Detect which cell encompasses the target text, then output its (x, y) center coordinate. 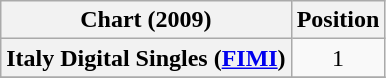
Position (338, 20)
Italy Digital Singles (FIMI) (146, 58)
1 (338, 58)
Chart (2009) (146, 20)
